Search for the cell housing the specified text and yield its [x, y] center coordinate. 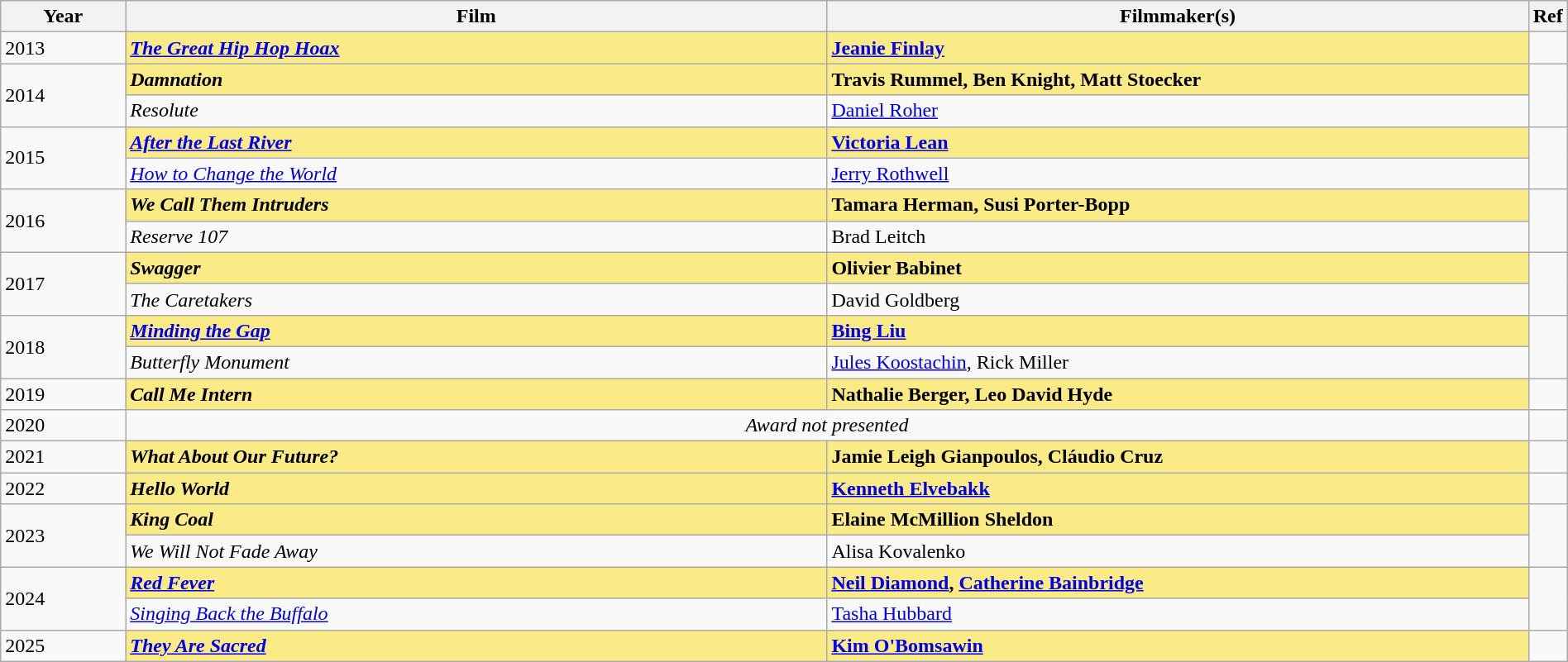
Nathalie Berger, Leo David Hyde [1178, 394]
Jules Koostachin, Rick Miller [1178, 362]
Butterfly Monument [476, 362]
Filmmaker(s) [1178, 17]
David Goldberg [1178, 299]
Hello World [476, 488]
Damnation [476, 79]
We Call Them Intruders [476, 205]
Elaine McMillion Sheldon [1178, 520]
After the Last River [476, 142]
Jeanie Finlay [1178, 48]
2014 [63, 95]
2013 [63, 48]
Tamara Herman, Susi Porter-Bopp [1178, 205]
Daniel Roher [1178, 111]
2019 [63, 394]
What About Our Future? [476, 457]
2015 [63, 158]
Resolute [476, 111]
Travis Rummel, Ben Knight, Matt Stoecker [1178, 79]
Film [476, 17]
Neil Diamond, Catherine Bainbridge [1178, 583]
2024 [63, 598]
Ref [1548, 17]
Year [63, 17]
Red Fever [476, 583]
Singing Back the Buffalo [476, 614]
They Are Sacred [476, 645]
Swagger [476, 268]
Alisa Kovalenko [1178, 551]
2023 [63, 536]
2020 [63, 426]
2017 [63, 283]
Tasha Hubbard [1178, 614]
2022 [63, 488]
How to Change the World [476, 174]
Reserve 107 [476, 236]
King Coal [476, 520]
Jamie Leigh Gianpoulos, Cláudio Cruz [1178, 457]
The Caretakers [476, 299]
2018 [63, 346]
Brad Leitch [1178, 236]
Kim O'Bomsawin [1178, 645]
2025 [63, 645]
Olivier Babinet [1178, 268]
Victoria Lean [1178, 142]
2016 [63, 221]
2021 [63, 457]
Award not presented [827, 426]
The Great Hip Hop Hoax [476, 48]
We Will Not Fade Away [476, 551]
Minding the Gap [476, 331]
Kenneth Elvebakk [1178, 488]
Call Me Intern [476, 394]
Bing Liu [1178, 331]
Jerry Rothwell [1178, 174]
